Find where the given text appears and provide that cell's center as (x, y) coordinate. 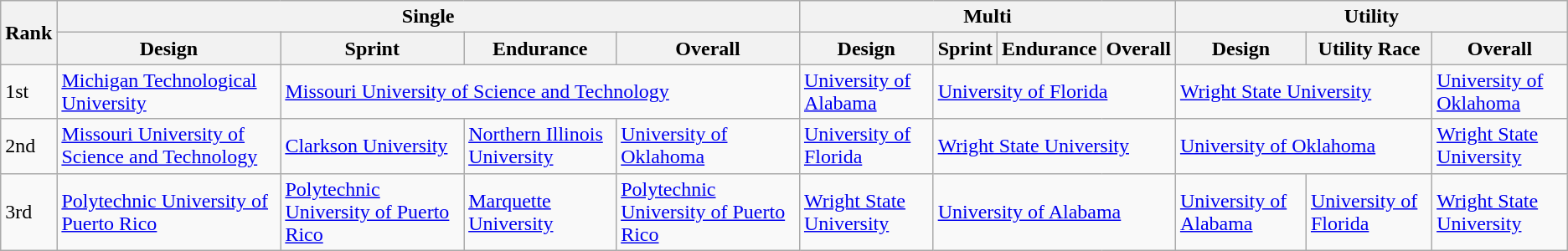
1st (28, 92)
Michigan Technological University (169, 92)
Clarkson University (372, 146)
Marquette University (540, 212)
Multi (987, 17)
Utility (1371, 17)
Single (429, 17)
Northern Illinois University (540, 146)
Utility Race (1369, 49)
3rd (28, 212)
2nd (28, 146)
Rank (28, 33)
